Capture the cell that displays the provided text and extract its (X, Y) central coordinate. 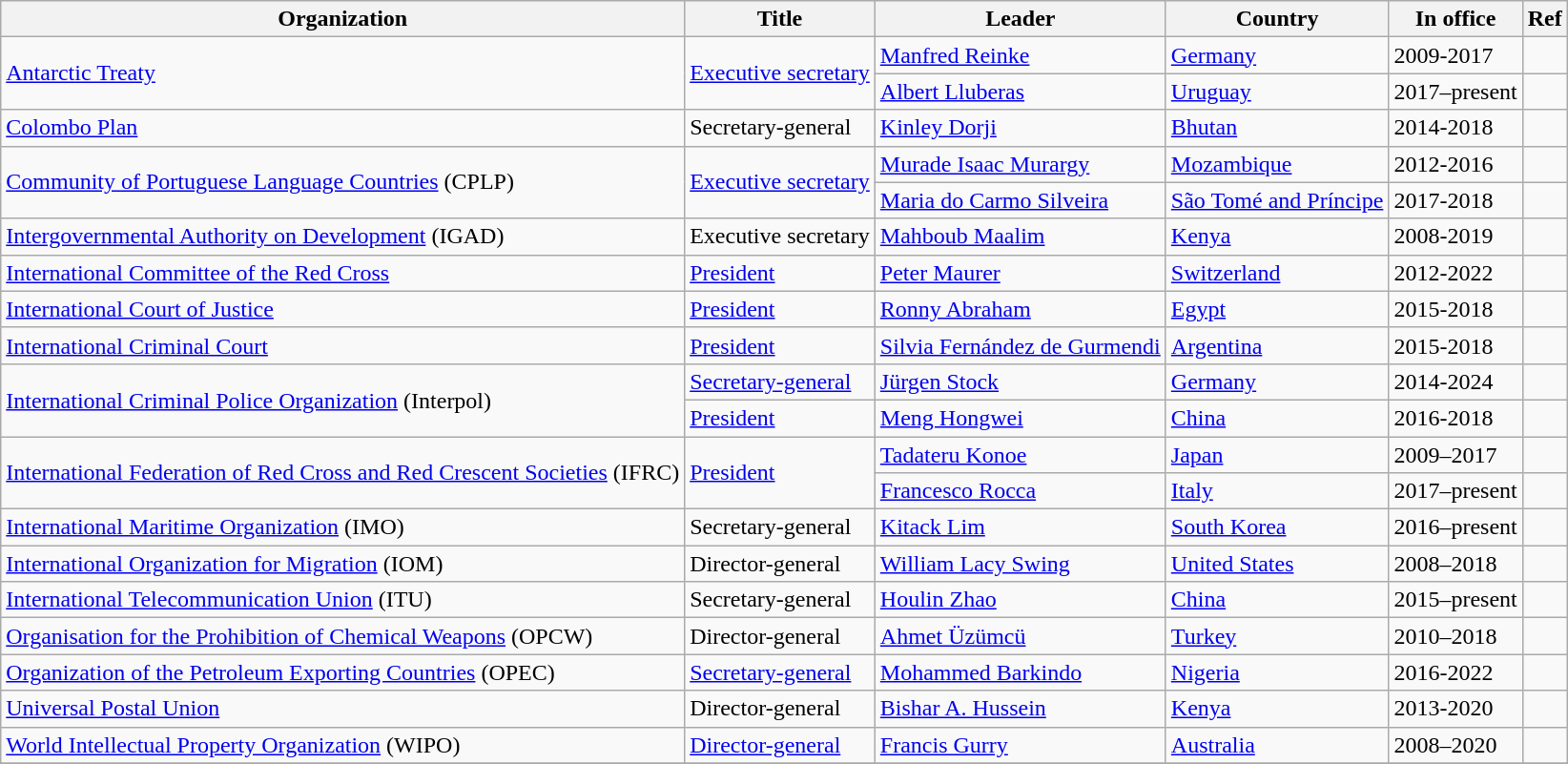
Manfred Reinke (1021, 55)
Meng Hongwei (1021, 418)
2016-2022 (1455, 672)
2012-2016 (1455, 164)
Mahboub Maalim (1021, 237)
Peter Maurer (1021, 273)
Title (780, 19)
Tadateru Konoe (1021, 455)
Leader (1021, 19)
Organization (343, 19)
Universal Postal Union (343, 709)
United States (1277, 564)
Jürgen Stock (1021, 382)
São Tomé and Príncipe (1277, 200)
Colombo Plan (343, 128)
Switzerland (1277, 273)
2016–present (1455, 527)
2009–2017 (1455, 455)
Kinley Dorji (1021, 128)
2014-2018 (1455, 128)
2012-2022 (1455, 273)
2010–2018 (1455, 636)
Mozambique (1277, 164)
Italy (1277, 491)
Albert Lluberas (1021, 92)
Kitack Lim (1021, 527)
Community of Portuguese Language Countries (CPLP) (343, 182)
Organization of the Petroleum Exporting Countries (OPEC) (343, 672)
International Maritime Organization (IMO) (343, 527)
Uruguay (1277, 92)
Organisation for the Prohibition of Chemical Weapons (OPCW) (343, 636)
Australia (1277, 745)
International Criminal Police Organization (Interpol) (343, 400)
Country (1277, 19)
Ahmet Üzümcü (1021, 636)
Antarctic Treaty (343, 73)
In office (1455, 19)
International Criminal Court (343, 345)
International Federation of Red Cross and Red Crescent Societies (IFRC) (343, 473)
Houlin Zhao (1021, 600)
Ronny Abraham (1021, 309)
Egypt (1277, 309)
Turkey (1277, 636)
International Telecommunication Union (ITU) (343, 600)
2017-2018 (1455, 200)
Ref (1545, 19)
2016-2018 (1455, 418)
Mohammed Barkindo (1021, 672)
South Korea (1277, 527)
2015–present (1455, 600)
Francesco Rocca (1021, 491)
2009-2017 (1455, 55)
William Lacy Swing (1021, 564)
World Intellectual Property Organization (WIPO) (343, 745)
International Court of Justice (343, 309)
Nigeria (1277, 672)
2013-2020 (1455, 709)
Intergovernmental Authority on Development (IGAD) (343, 237)
Silvia Fernández de Gurmendi (1021, 345)
2008–2018 (1455, 564)
International Committee of the Red Cross (343, 273)
Bhutan (1277, 128)
2014-2024 (1455, 382)
2008-2019 (1455, 237)
2008–2020 (1455, 745)
Bishar A. Hussein (1021, 709)
Francis Gurry (1021, 745)
Japan (1277, 455)
Argentina (1277, 345)
Murade Isaac Murargy (1021, 164)
Maria do Carmo Silveira (1021, 200)
International Organization for Migration (IOM) (343, 564)
